Capture the cell that displays the provided text and extract its [x, y] central coordinate. 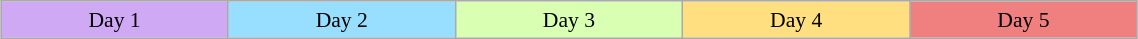
Day 1 [114, 20]
Day 3 [568, 20]
Day 4 [796, 20]
Day 2 [342, 20]
Day 5 [1024, 20]
